Extract the (X, Y) coordinate from the center of the cell holding the provided text.  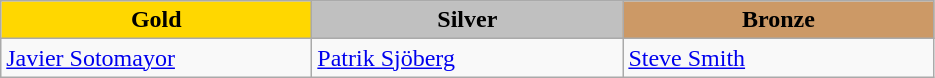
Bronze (778, 20)
Patrik Sjöberg (468, 58)
Javier Sotomayor (156, 58)
Steve Smith (778, 58)
Gold (156, 20)
Silver (468, 20)
